From the cell containing the given text, extract its center point as [X, Y] coordinate. 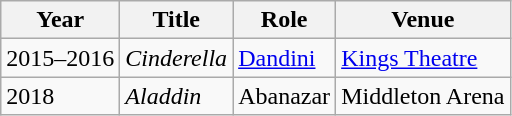
Aladdin [176, 96]
Title [176, 20]
Role [284, 20]
Middleton Arena [423, 96]
2015–2016 [60, 58]
Cinderella [176, 58]
Year [60, 20]
Kings Theatre [423, 58]
Dandini [284, 58]
2018 [60, 96]
Abanazar [284, 96]
Venue [423, 20]
